Capture the cell that displays the provided text and extract its (X, Y) central coordinate. 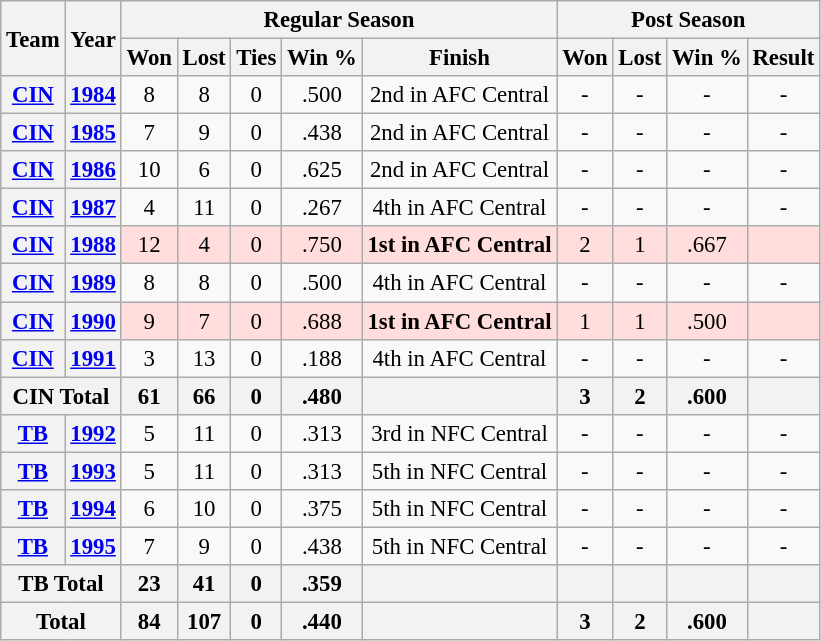
.267 (322, 208)
Finish (460, 58)
1990 (93, 321)
41 (204, 584)
107 (204, 621)
.688 (322, 321)
.750 (322, 245)
1993 (93, 471)
.667 (707, 245)
1995 (93, 546)
Result (784, 58)
13 (204, 358)
Year (93, 38)
1984 (93, 95)
Post Season (688, 20)
1992 (93, 433)
1988 (93, 245)
TB Total (61, 584)
1989 (93, 283)
61 (149, 396)
.188 (322, 358)
.440 (322, 621)
66 (204, 396)
23 (149, 584)
3rd in NFC Central (460, 433)
12 (149, 245)
CIN Total (61, 396)
.375 (322, 509)
1987 (93, 208)
Total (61, 621)
.480 (322, 396)
1994 (93, 509)
1986 (93, 170)
Team (33, 38)
1991 (93, 358)
Regular Season (339, 20)
Ties (256, 58)
.625 (322, 170)
.359 (322, 584)
84 (149, 621)
1985 (93, 133)
